Output the [X, Y] coordinate of the center of the cell containing the given text.  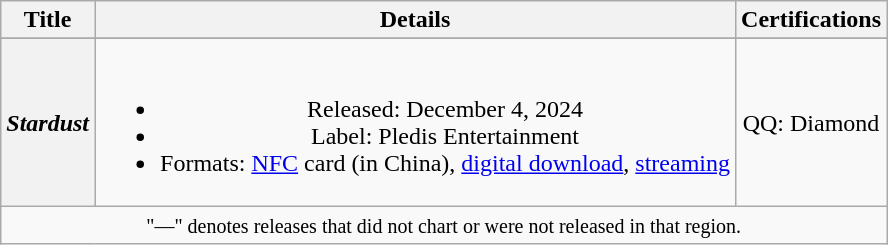
Certifications [812, 20]
Stardust [48, 122]
QQ: Diamond [812, 122]
Title [48, 20]
Released: December 4, 2024Label: Pledis EntertainmentFormats: NFC card (in China), digital download, streaming [416, 122]
"—" denotes releases that did not chart or were not released in that region. [444, 225]
Details [416, 20]
